Scan for the cell matching the given text and deliver its (x, y) coordinate at center. 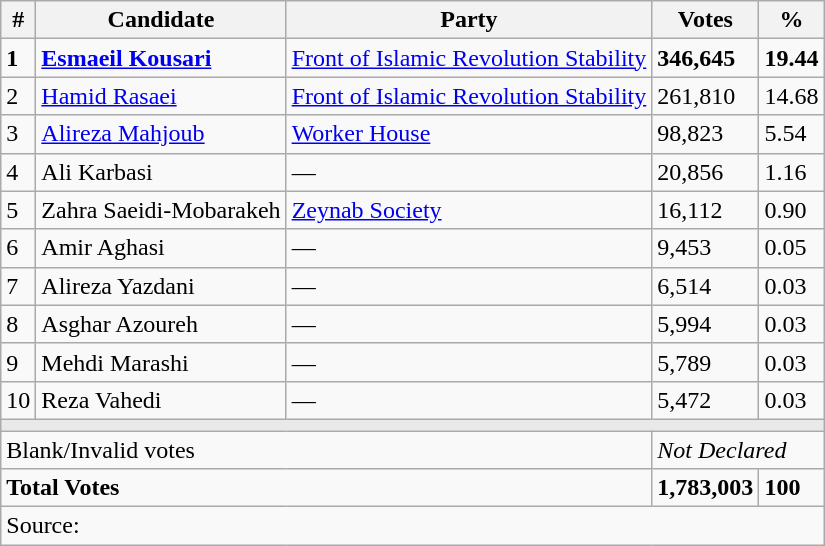
Source: (412, 526)
346,645 (706, 58)
Asghar Azoureh (161, 324)
Not Declared (738, 449)
Esmaeil Kousari (161, 58)
5.54 (792, 134)
3 (18, 134)
% (792, 20)
10 (18, 400)
Zahra Saeidi-Mobarakeh (161, 210)
Party (469, 20)
Ali Karbasi (161, 172)
6,514 (706, 286)
Alireza Yazdani (161, 286)
Blank/Invalid votes (326, 449)
5,472 (706, 400)
9,453 (706, 248)
0.90 (792, 210)
8 (18, 324)
98,823 (706, 134)
Amir Aghasi (161, 248)
1 (18, 58)
1.16 (792, 172)
100 (792, 488)
# (18, 20)
7 (18, 286)
Total Votes (326, 488)
Zeynab Society (469, 210)
Worker House (469, 134)
Candidate (161, 20)
19.44 (792, 58)
16,112 (706, 210)
1,783,003 (706, 488)
0.05 (792, 248)
Alireza Mahjoub (161, 134)
Votes (706, 20)
6 (18, 248)
5,994 (706, 324)
2 (18, 96)
Hamid Rasaei (161, 96)
Mehdi Marashi (161, 362)
14.68 (792, 96)
Reza Vahedi (161, 400)
20,856 (706, 172)
4 (18, 172)
5 (18, 210)
5,789 (706, 362)
261,810 (706, 96)
9 (18, 362)
